Pinpoint the cell where the given text exists, returning its [x, y] midpoint coordinate. 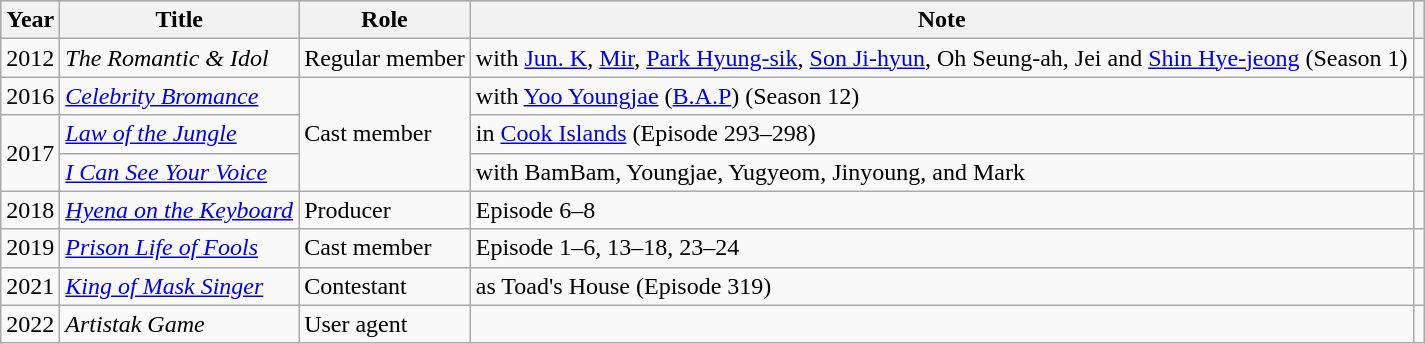
2021 [30, 286]
as Toad's House (Episode 319) [942, 286]
Prison Life of Fools [180, 248]
Law of the Jungle [180, 134]
Hyena on the Keyboard [180, 210]
2016 [30, 96]
Role [385, 20]
User agent [385, 324]
2012 [30, 58]
Regular member [385, 58]
in Cook Islands (Episode 293–298) [942, 134]
Episode 1–6, 13–18, 23–24 [942, 248]
Celebrity Bromance [180, 96]
Title [180, 20]
2017 [30, 153]
with BamBam, Youngjae, Yugyeom, Jinyoung, and Mark [942, 172]
Episode 6–8 [942, 210]
Year [30, 20]
Note [942, 20]
2022 [30, 324]
with Yoo Youngjae (B.A.P) (Season 12) [942, 96]
Contestant [385, 286]
with Jun. K, Mir, Park Hyung-sik, Son Ji-hyun, Oh Seung-ah, Jei and Shin Hye-jeong (Season 1) [942, 58]
The Romantic & Idol [180, 58]
I Can See Your Voice [180, 172]
Producer [385, 210]
King of Mask Singer [180, 286]
2018 [30, 210]
Artistak Game [180, 324]
2019 [30, 248]
